Detect which cell encompasses the target text, then output its [x, y] center coordinate. 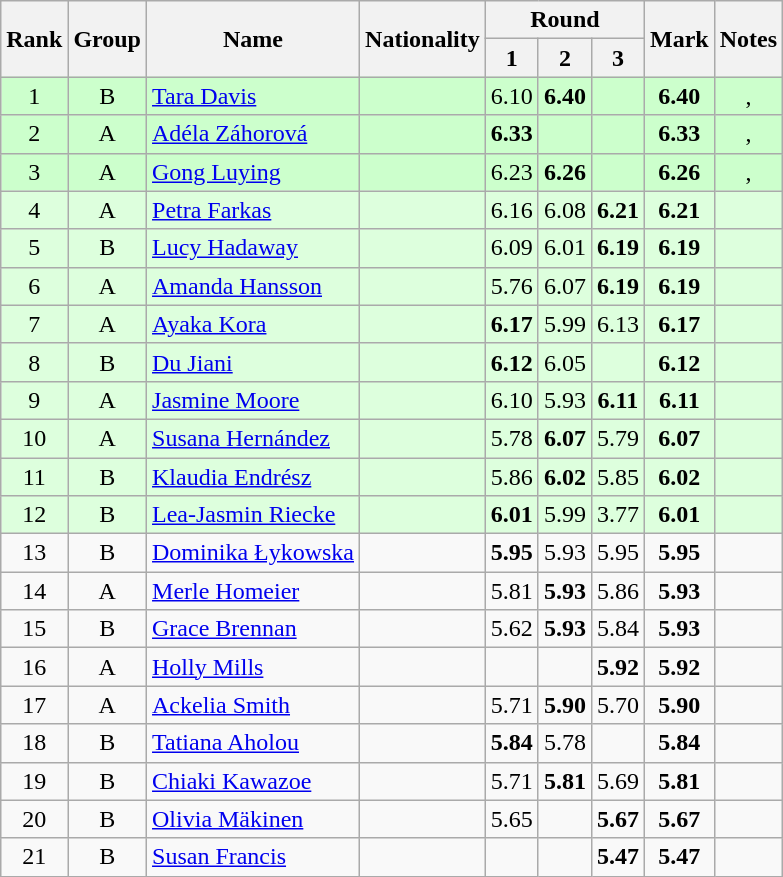
Grace Brennan [254, 629]
Chiaki Kawazoe [254, 781]
Olivia Mäkinen [254, 819]
Ackelia Smith [254, 705]
Group [108, 39]
19 [34, 781]
Merle Homeier [254, 591]
6.05 [564, 362]
18 [34, 743]
Holly Mills [254, 667]
6.23 [512, 172]
Susana Hernández [254, 438]
6.09 [512, 248]
Lucy Hadaway [254, 248]
Amanda Hansson [254, 286]
11 [34, 477]
20 [34, 819]
5.69 [618, 781]
Klaudia Endrész [254, 477]
Tara Davis [254, 96]
5.62 [512, 629]
5.76 [512, 286]
7 [34, 324]
10 [34, 438]
Mark [679, 39]
5.70 [618, 705]
Lea-Jasmin Riecke [254, 515]
13 [34, 553]
Notes [748, 39]
6.16 [512, 210]
Name [254, 39]
4 [34, 210]
15 [34, 629]
Dominika Łykowska [254, 553]
5.65 [512, 819]
Tatiana Aholou [254, 743]
Petra Farkas [254, 210]
8 [34, 362]
Susan Francis [254, 857]
Ayaka Kora [254, 324]
14 [34, 591]
6.13 [618, 324]
12 [34, 515]
Adéla Záhorová [254, 134]
Nationality [423, 39]
Gong Luying [254, 172]
21 [34, 857]
16 [34, 667]
9 [34, 400]
5.85 [618, 477]
17 [34, 705]
Jasmine Moore [254, 400]
Round [564, 20]
3.77 [618, 515]
Du Jiani [254, 362]
6.08 [564, 210]
6 [34, 286]
5 [34, 248]
Rank [34, 39]
5.79 [618, 438]
